Scan for the cell matching the given text and deliver its (x, y) coordinate at center. 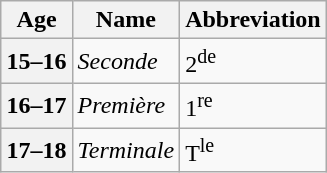
1re (254, 106)
Première (126, 106)
Age (36, 20)
2de (254, 62)
17–18 (36, 150)
Name (126, 20)
15–16 (36, 62)
Seconde (126, 62)
Tle (254, 150)
Abbreviation (254, 20)
16–17 (36, 106)
Terminale (126, 150)
